From the cell containing the given text, extract its center point as (X, Y) coordinate. 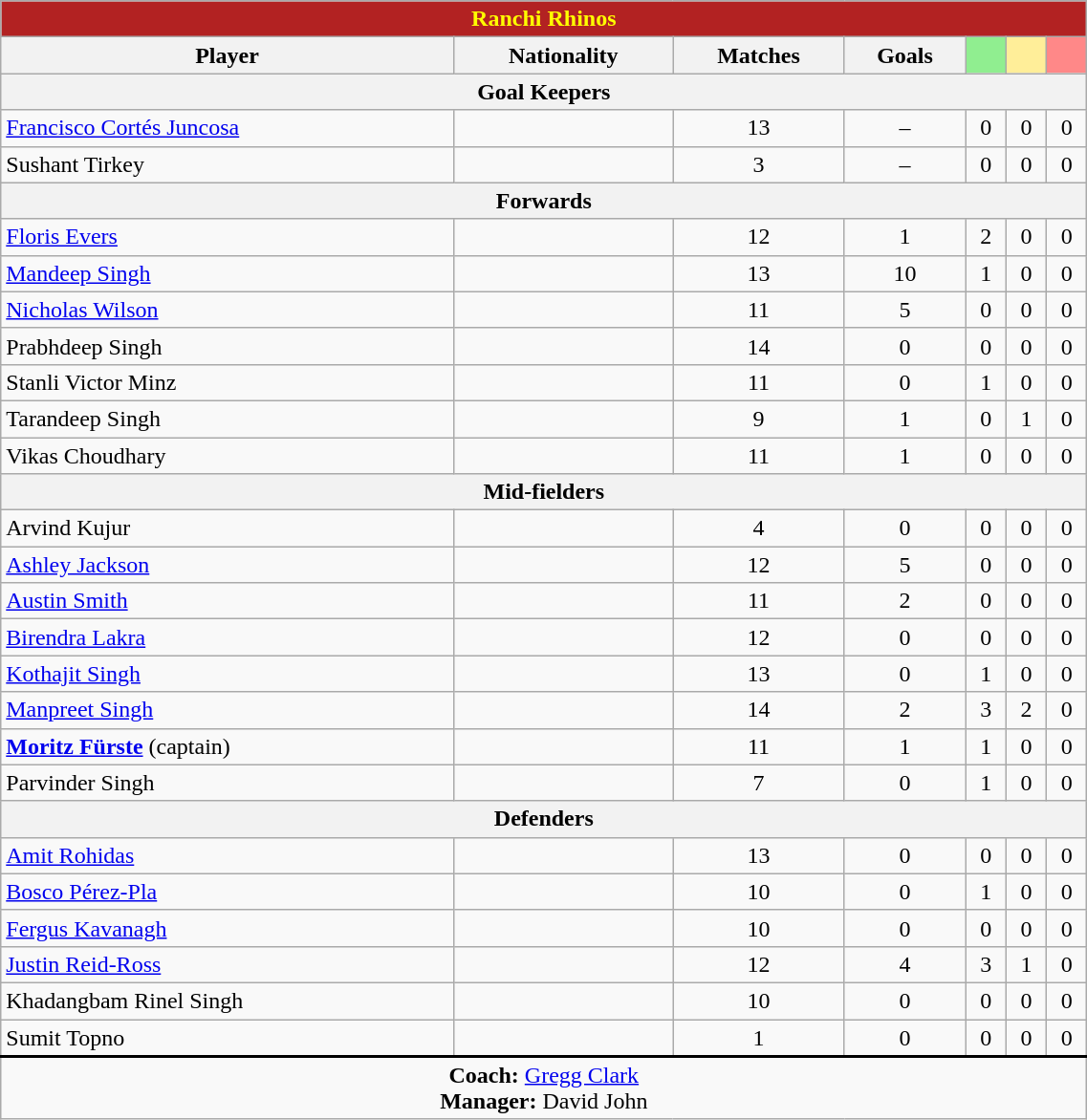
Defenders (544, 819)
Birendra Lakra (228, 637)
Bosco Pérez-Pla (228, 892)
Vikas Choudhary (228, 456)
Khadangbam Rinel Singh (228, 1001)
Justin Reid-Ross (228, 964)
Player (228, 55)
Matches (759, 55)
Sushant Tirkey (228, 164)
7 (759, 783)
Mid-fielders (544, 492)
Francisco Cortés Juncosa (228, 128)
Floris Evers (228, 237)
Forwards (544, 201)
Tarandeep Singh (228, 419)
Sumit Topno (228, 1038)
Nicholas Wilson (228, 310)
Moritz Fürste (captain) (228, 746)
Ranchi Rhinos (544, 19)
Nationality (563, 55)
Ashley Jackson (228, 565)
Parvinder Singh (228, 783)
Goals (905, 55)
Austin Smith (228, 601)
Coach: Gregg Clark Manager: David John (544, 1088)
Kothajit Singh (228, 674)
Amit Rohidas (228, 855)
Goal Keepers (544, 92)
Arvind Kujur (228, 528)
Prabhdeep Singh (228, 346)
9 (759, 419)
Manpreet Singh (228, 710)
Mandeep Singh (228, 273)
Fergus Kavanagh (228, 928)
Stanli Victor Minz (228, 382)
